Return [X, Y] of the center of cell containing provided text 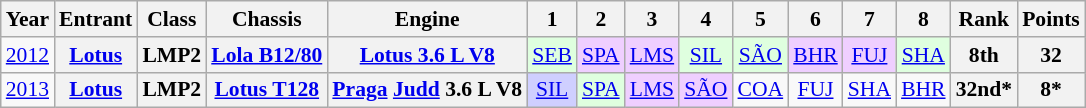
2013 [28, 90]
Lola B12/80 [266, 55]
2 [601, 19]
Chassis [266, 19]
Points [1051, 19]
Entrant [96, 19]
4 [706, 19]
32 [1051, 55]
5 [761, 19]
7 [870, 19]
Engine [427, 19]
6 [816, 19]
Year [28, 19]
Lotus T128 [266, 90]
Praga Judd 3.6 L V8 [427, 90]
8th [984, 55]
SEB [552, 55]
32nd* [984, 90]
1 [552, 19]
Rank [984, 19]
8 [924, 19]
8* [1051, 90]
3 [652, 19]
Class [172, 19]
2012 [28, 55]
COA [761, 90]
Lotus 3.6 L V8 [427, 55]
